Determine the (X, Y) coordinate at the center of the cell enclosing the given text.  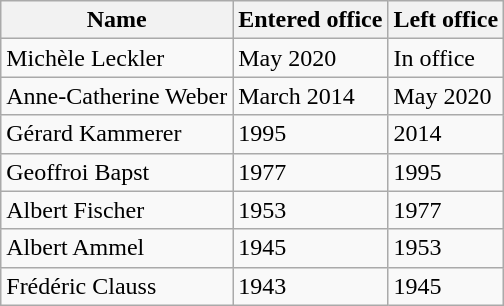
Left office (446, 20)
Albert Fischer (117, 210)
Entered office (310, 20)
In office (446, 58)
Albert Ammel (117, 248)
2014 (446, 134)
Gérard Kammerer (117, 134)
Geoffroi Bapst (117, 172)
Michèle Leckler (117, 58)
Frédéric Clauss (117, 286)
1943 (310, 286)
March 2014 (310, 96)
Name (117, 20)
Anne-Catherine Weber (117, 96)
